Return [X, Y] of the center of cell containing provided text 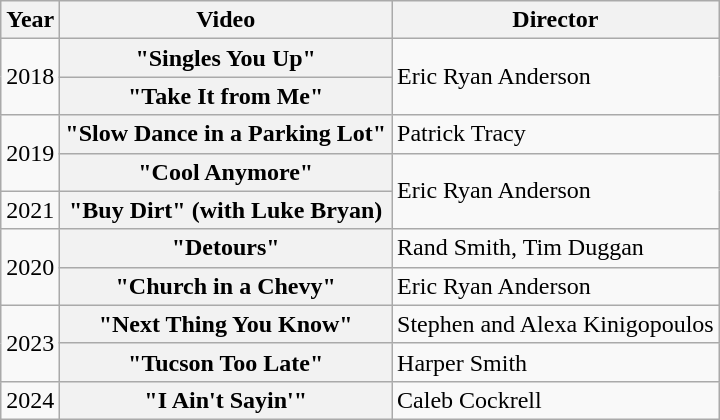
"Buy Dirt" (with Luke Bryan) [226, 210]
"Detours" [226, 248]
"Take It from Me" [226, 96]
Patrick Tracy [556, 134]
Harper Smith [556, 362]
"Slow Dance in a Parking Lot" [226, 134]
2020 [30, 267]
Video [226, 20]
2023 [30, 343]
Rand Smith, Tim Duggan [556, 248]
"Church in a Chevy" [226, 286]
"I Ain't Sayin'" [226, 400]
"Next Thing You Know" [226, 324]
2021 [30, 210]
Year [30, 20]
Caleb Cockrell [556, 400]
"Singles You Up" [226, 58]
Director [556, 20]
2019 [30, 153]
"Cool Anymore" [226, 172]
"Tucson Too Late" [226, 362]
Stephen and Alexa Kinigopoulos [556, 324]
2024 [30, 400]
2018 [30, 77]
